Return the (X, Y) coordinate for the center point of the cell that contains the specified text.  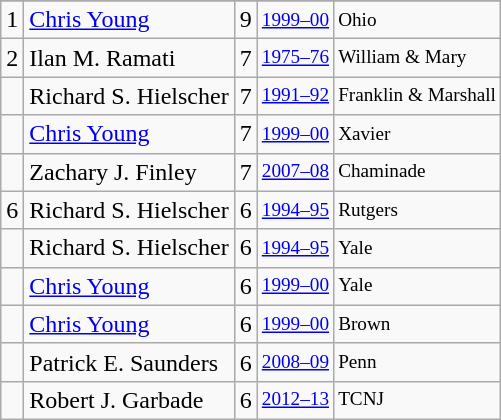
1975–76 (295, 58)
Ilan M. Ramati (129, 58)
1 (12, 20)
1991–92 (295, 96)
9 (246, 20)
Franklin & Marshall (418, 96)
William & Mary (418, 58)
Penn (418, 362)
Chaminade (418, 172)
2012–13 (295, 400)
Ohio (418, 20)
TCNJ (418, 400)
Brown (418, 324)
Xavier (418, 134)
2007–08 (295, 172)
Zachary J. Finley (129, 172)
Robert J. Garbade (129, 400)
Patrick E. Saunders (129, 362)
Rutgers (418, 210)
2008–09 (295, 362)
2 (12, 58)
